Capture the cell that displays the provided text and extract its (X, Y) central coordinate. 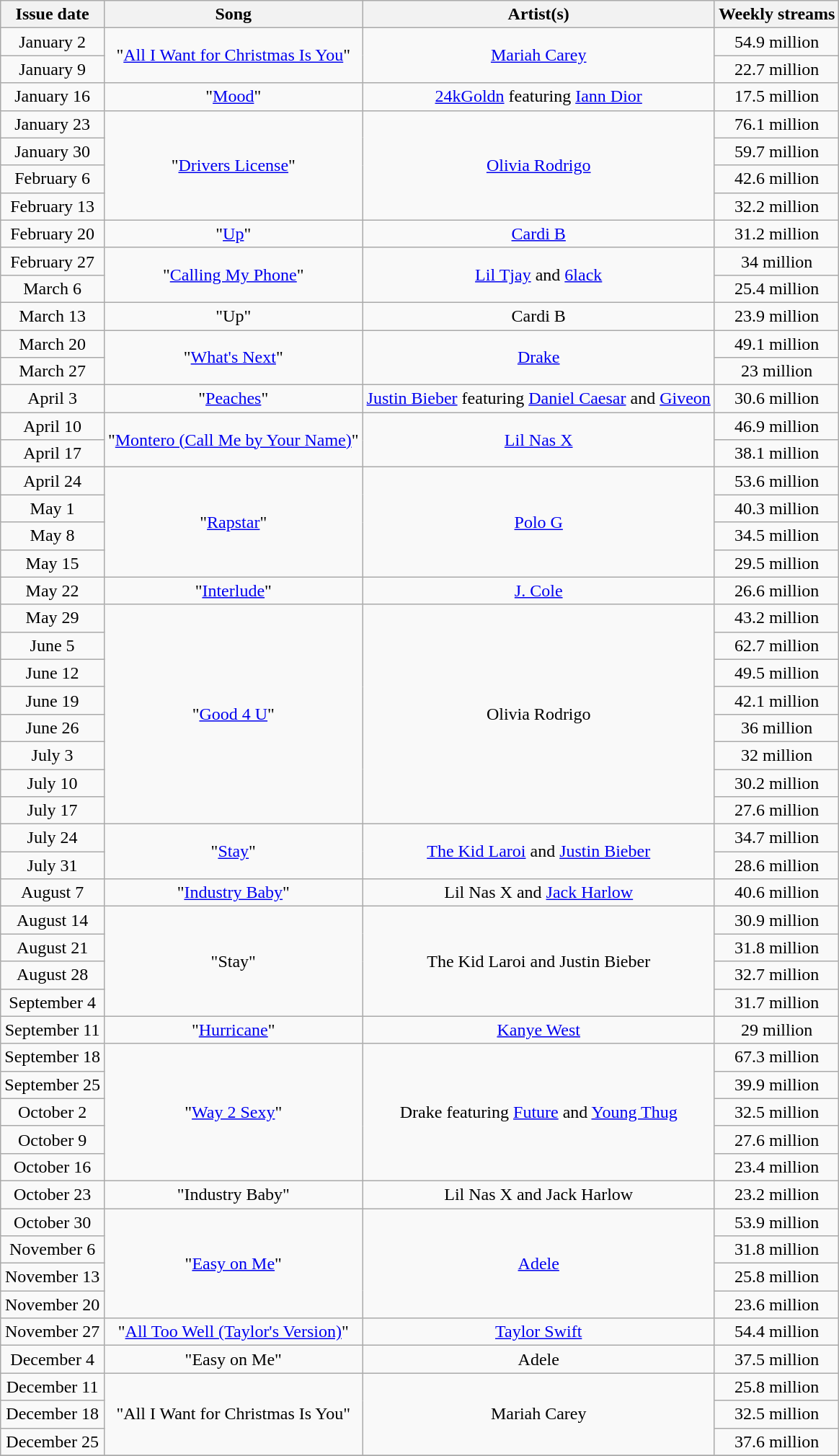
July 3 (53, 755)
September 11 (53, 1030)
43.2 million (777, 618)
25.4 million (777, 288)
"Calling My Phone" (234, 275)
30.2 million (777, 782)
"Good 4 U" (234, 714)
May 1 (53, 508)
January 30 (53, 151)
54.4 million (777, 1332)
"Rapstar" (234, 522)
22.7 million (777, 69)
54.9 million (777, 42)
August 21 (53, 948)
"Hurricane" (234, 1030)
February 27 (53, 261)
"Peaches" (234, 399)
Lil Nas X (538, 440)
Kanye West (538, 1030)
August 28 (53, 975)
37.5 million (777, 1359)
31.2 million (777, 234)
May 8 (53, 536)
Polo G (538, 522)
34.7 million (777, 838)
Drake featuring Future and Young Thug (538, 1112)
April 17 (53, 454)
23 million (777, 371)
December 4 (53, 1359)
September 25 (53, 1085)
October 30 (53, 1222)
March 13 (53, 316)
"Drivers License" (234, 165)
October 23 (53, 1194)
59.7 million (777, 151)
23.6 million (777, 1305)
23.9 million (777, 316)
29.5 million (777, 563)
49.5 million (777, 673)
January 2 (53, 42)
June 26 (53, 728)
July 24 (53, 838)
32.2 million (777, 206)
April 10 (53, 426)
March 27 (53, 371)
Lil Tjay and 6lack (538, 275)
December 18 (53, 1414)
November 27 (53, 1332)
42.1 million (777, 700)
September 4 (53, 1002)
October 16 (53, 1167)
June 19 (53, 700)
May 15 (53, 563)
34.5 million (777, 536)
53.6 million (777, 481)
"Montero (Call Me by Your Name)" (234, 440)
36 million (777, 728)
July 31 (53, 865)
June 5 (53, 645)
39.9 million (777, 1085)
J. Cole (538, 591)
32.7 million (777, 975)
"All Too Well (Taylor's Version)" (234, 1332)
17.5 million (777, 97)
28.6 million (777, 865)
23.4 million (777, 1167)
January 9 (53, 69)
38.1 million (777, 454)
67.3 million (777, 1057)
November 6 (53, 1250)
31.7 million (777, 1002)
January 16 (53, 97)
December 11 (53, 1387)
August 14 (53, 920)
November 20 (53, 1305)
"What's Next" (234, 358)
March 6 (53, 288)
April 24 (53, 481)
February 13 (53, 206)
32 million (777, 755)
Justin Bieber featuring Daniel Caesar and Giveon (538, 399)
May 29 (53, 618)
26.6 million (777, 591)
"Way 2 Sexy" (234, 1112)
"Interlude" (234, 591)
49.1 million (777, 344)
34 million (777, 261)
30.9 million (777, 920)
42.6 million (777, 179)
Song (234, 14)
46.9 million (777, 426)
July 17 (53, 811)
23.2 million (777, 1194)
February 6 (53, 179)
24kGoldn featuring Iann Dior (538, 97)
April 3 (53, 399)
August 7 (53, 893)
76.1 million (777, 124)
30.6 million (777, 399)
November 13 (53, 1277)
37.6 million (777, 1442)
September 18 (53, 1057)
October 9 (53, 1139)
Weekly streams (777, 14)
53.9 million (777, 1222)
Artist(s) (538, 14)
March 20 (53, 344)
40.6 million (777, 893)
Drake (538, 358)
29 million (777, 1030)
February 20 (53, 234)
Issue date (53, 14)
40.3 million (777, 508)
Taylor Swift (538, 1332)
"Mood" (234, 97)
December 25 (53, 1442)
June 12 (53, 673)
October 2 (53, 1112)
May 22 (53, 591)
January 23 (53, 124)
July 10 (53, 782)
62.7 million (777, 645)
